Output the (X, Y) coordinate of the center of the cell containing the given text.  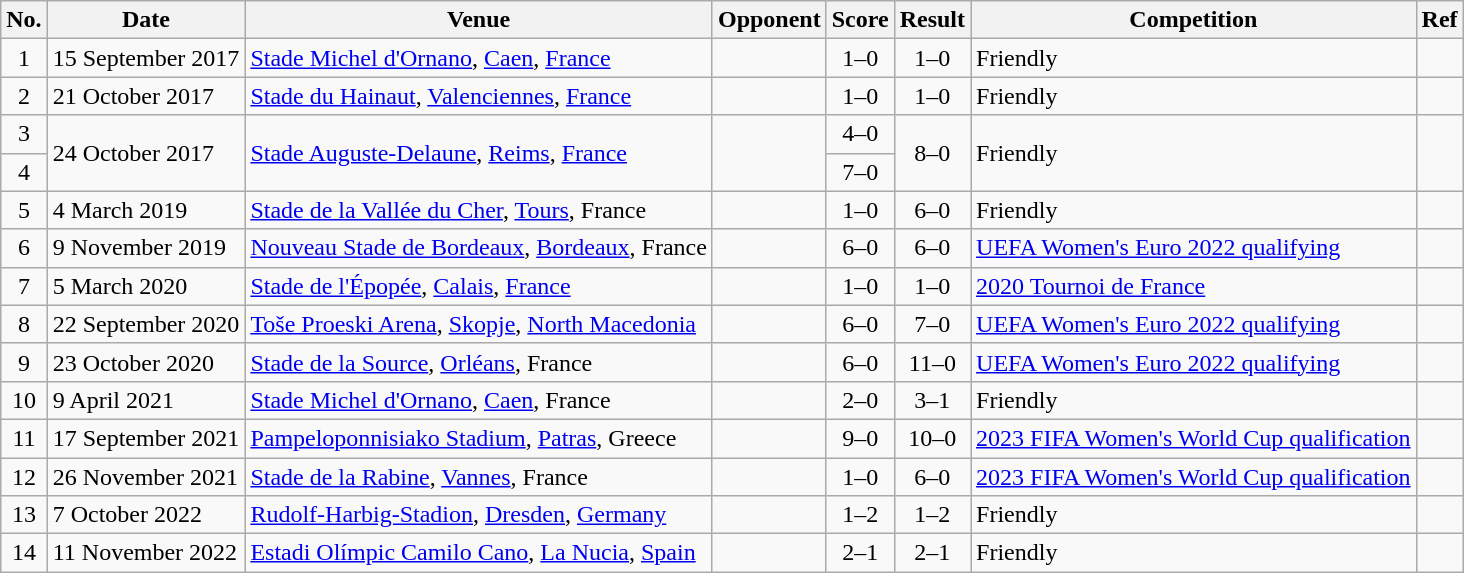
10 (24, 400)
21 October 2017 (146, 96)
Rudolf-Harbig-Stadion, Dresden, Germany (479, 515)
24 October 2017 (146, 153)
26 November 2021 (146, 477)
10–0 (932, 438)
4–0 (860, 134)
Stade de la Source, Orléans, France (479, 362)
9 (24, 362)
11 (24, 438)
Toše Proeski Arena, Skopje, North Macedonia (479, 324)
4 March 2019 (146, 210)
Date (146, 20)
Competition (1194, 20)
7 (24, 286)
Stade de la Rabine, Vannes, France (479, 477)
15 September 2017 (146, 58)
11 November 2022 (146, 553)
9 November 2019 (146, 248)
9–0 (860, 438)
7 October 2022 (146, 515)
22 September 2020 (146, 324)
Venue (479, 20)
Ref (1440, 20)
9 April 2021 (146, 400)
No. (24, 20)
8–0 (932, 153)
6 (24, 248)
Stade Auguste-Delaune, Reims, France (479, 153)
2020 Tournoi de France (1194, 286)
Nouveau Stade de Bordeaux, Bordeaux, France (479, 248)
Result (932, 20)
Stade de la Vallée du Cher, Tours, France (479, 210)
2 (24, 96)
23 October 2020 (146, 362)
17 September 2021 (146, 438)
Stade de l'Épopée, Calais, France (479, 286)
11–0 (932, 362)
3–1 (932, 400)
13 (24, 515)
5 (24, 210)
Opponent (769, 20)
Stade du Hainaut, Valenciennes, France (479, 96)
Score (860, 20)
2–0 (860, 400)
1 (24, 58)
12 (24, 477)
8 (24, 324)
4 (24, 172)
Estadi Olímpic Camilo Cano, La Nucia, Spain (479, 553)
5 March 2020 (146, 286)
3 (24, 134)
14 (24, 553)
Pampeloponnisiako Stadium, Patras, Greece (479, 438)
